Determine the (X, Y) coordinate at the center of the cell enclosing the given text.  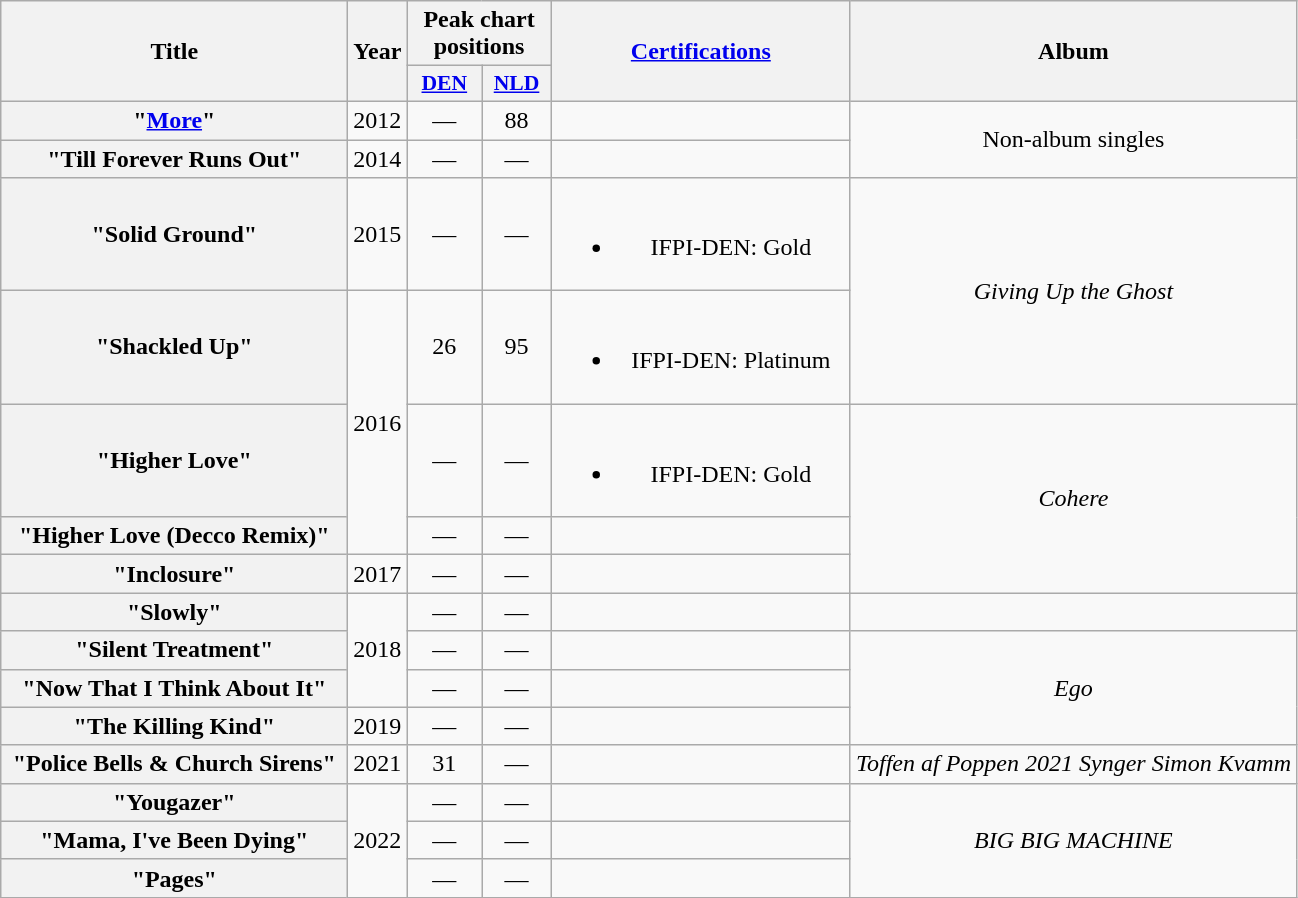
"Till Forever Runs Out" (174, 159)
"Shackled Up" (174, 348)
2014 (378, 159)
BIG BIG MACHINE (1073, 840)
Year (378, 52)
DEN (444, 84)
2021 (378, 764)
Cohere (1073, 498)
95 (517, 348)
"Higher Love (Decco Remix)" (174, 536)
Peak chart positions (479, 34)
Giving Up the Ghost (1073, 291)
88 (517, 120)
"Solid Ground" (174, 234)
2018 (378, 650)
"The Killing Kind" (174, 726)
2019 (378, 726)
"Yougazer" (174, 802)
31 (444, 764)
Certifications (700, 52)
Toffen af Poppen 2021 Synger Simon Kvamm (1073, 764)
"Police Bells & Church Sirens" (174, 764)
"Pages" (174, 878)
NLD (517, 84)
2012 (378, 120)
"Higher Love" (174, 460)
Ego (1073, 688)
"Inclosure" (174, 574)
Album (1073, 52)
2015 (378, 234)
"More" (174, 120)
"Now That I Think About It" (174, 688)
IFPI-DEN: Platinum (700, 348)
Non-album singles (1073, 139)
2016 (378, 423)
2017 (378, 574)
"Silent Treatment" (174, 650)
"Mama, I've Been Dying" (174, 840)
2022 (378, 840)
Title (174, 52)
"Slowly" (174, 612)
26 (444, 348)
